Scan for the cell matching the given text and deliver its (x, y) coordinate at center. 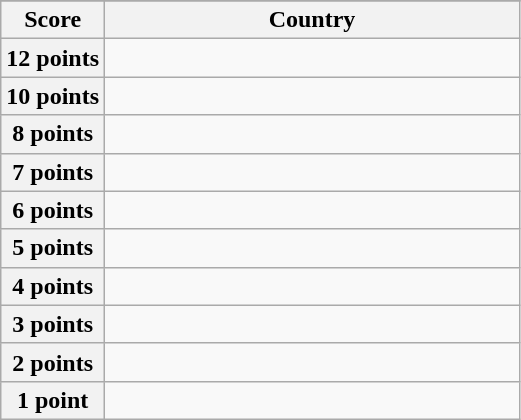
2 points (53, 362)
3 points (53, 324)
8 points (53, 134)
Score (53, 20)
6 points (53, 210)
7 points (53, 172)
Country (312, 20)
10 points (53, 96)
12 points (53, 58)
1 point (53, 400)
4 points (53, 286)
5 points (53, 248)
